From the cell containing the given text, extract its center point as (X, Y) coordinate. 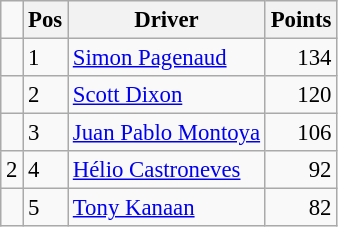
Driver (167, 20)
Points (300, 20)
5 (46, 208)
Hélio Castroneves (167, 170)
Pos (46, 20)
92 (300, 170)
3 (46, 133)
120 (300, 95)
1 (46, 58)
Juan Pablo Montoya (167, 133)
Tony Kanaan (167, 208)
Simon Pagenaud (167, 58)
Scott Dixon (167, 95)
134 (300, 58)
4 (46, 170)
82 (300, 208)
106 (300, 133)
